For the text-containing cell, return its midpoint in (x, y) coordinate format. 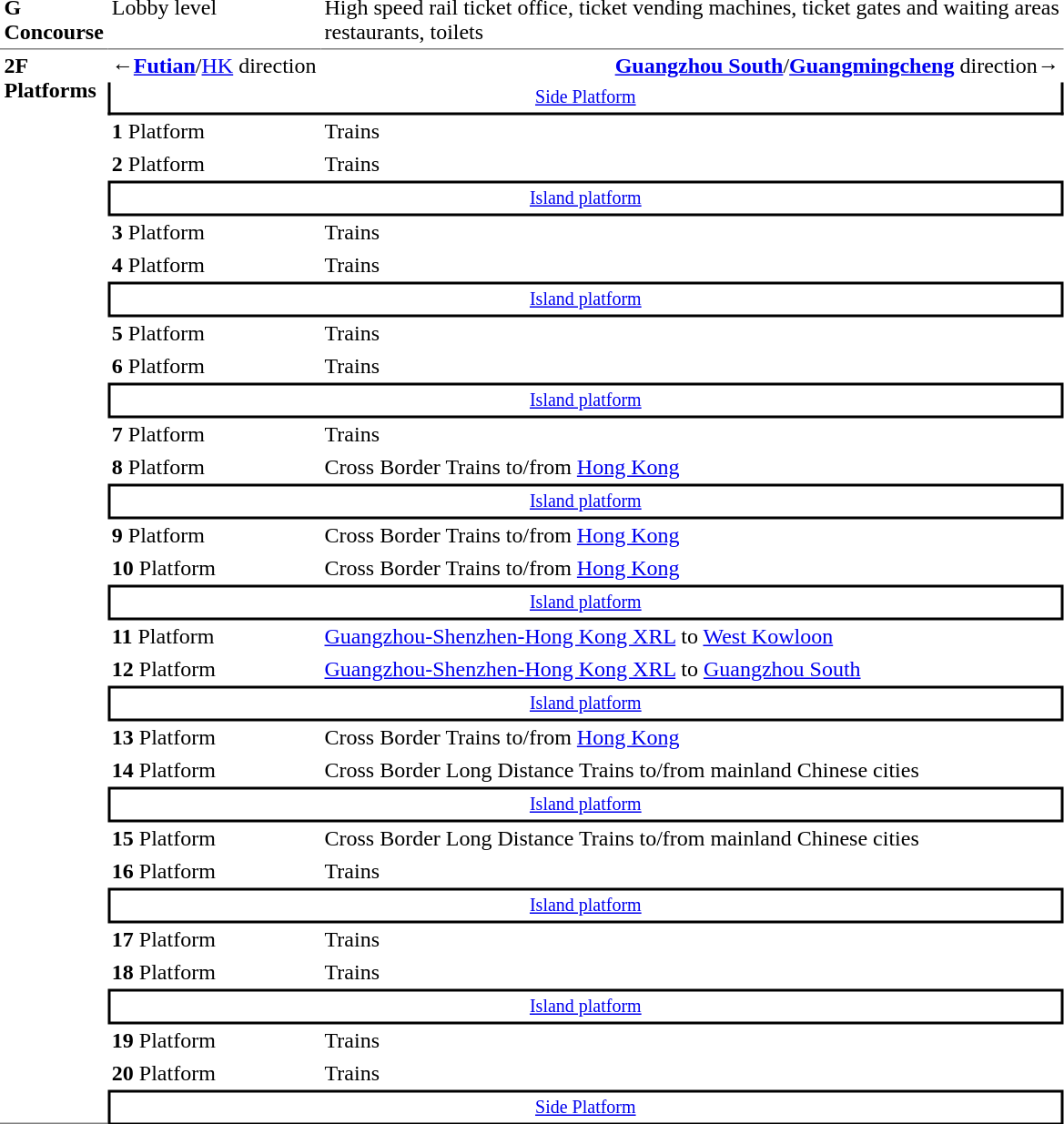
Side Platform (585, 98)
2FPlatforms (54, 586)
7 Platform (214, 435)
19 Platform (214, 1041)
4 Platform (214, 266)
Guangzhou-Shenzhen-Hong Kong XRL to West Kowloon (692, 637)
20 Platform (214, 1074)
2 Platform (214, 164)
15 Platform (214, 839)
13 Platform (214, 737)
5 Platform (214, 333)
11 Platform (214, 637)
16 Platform (214, 872)
12 Platform (214, 670)
Guangzhou-Shenzhen-Hong Kong XRL to Guangzhou South (692, 670)
8 Platform (214, 468)
9 Platform (214, 535)
Guangzhou South/Guangmingcheng direction→ (692, 66)
←Futian/HK direction (214, 66)
17 Platform (214, 939)
6 Platform (214, 366)
10 Platform (214, 568)
1 Platform (214, 131)
14 Platform (214, 770)
18 Platform (214, 972)
3 Platform (214, 233)
